Output the [X, Y] coordinate of the center of the cell containing the given text.  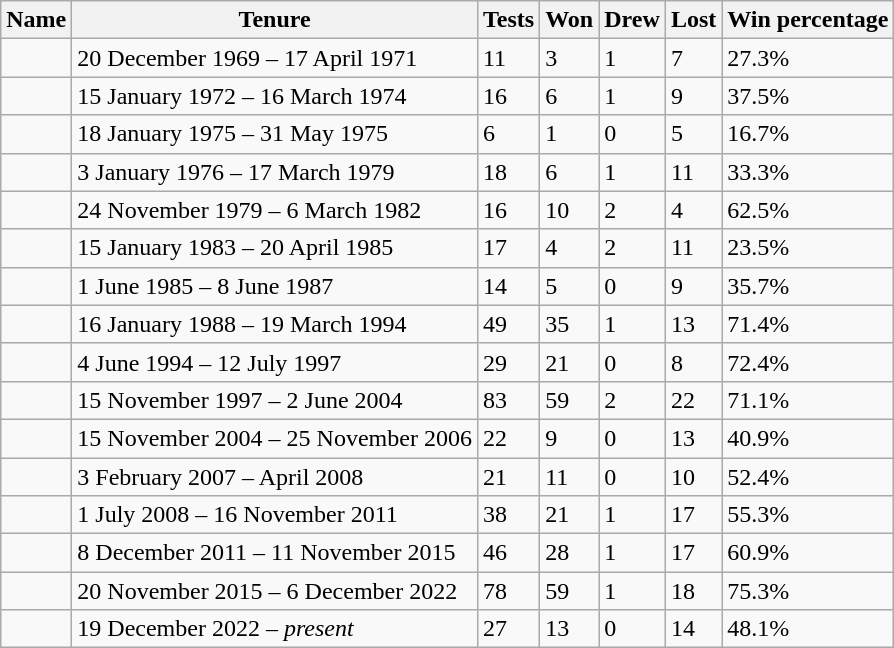
38 [508, 515]
18 January 1975 – 31 May 1975 [275, 134]
1 June 1985 – 8 June 1987 [275, 286]
35 [570, 324]
Tests [508, 20]
55.3% [808, 515]
48.1% [808, 629]
27.3% [808, 58]
46 [508, 553]
Lost [693, 20]
27 [508, 629]
83 [508, 400]
8 [693, 362]
16 January 1988 – 19 March 1994 [275, 324]
15 November 1997 – 2 June 2004 [275, 400]
72.4% [808, 362]
7 [693, 58]
78 [508, 591]
15 January 1972 – 16 March 1974 [275, 96]
71.4% [808, 324]
52.4% [808, 477]
20 December 1969 – 17 April 1971 [275, 58]
Win percentage [808, 20]
33.3% [808, 172]
20 November 2015 – 6 December 2022 [275, 591]
3 [570, 58]
49 [508, 324]
Won [570, 20]
3 January 1976 – 17 March 1979 [275, 172]
35.7% [808, 286]
37.5% [808, 96]
4 June 1994 – 12 July 1997 [275, 362]
Drew [632, 20]
40.9% [808, 438]
28 [570, 553]
19 December 2022 – present [275, 629]
8 December 2011 – 11 November 2015 [275, 553]
71.1% [808, 400]
1 July 2008 – 16 November 2011 [275, 515]
62.5% [808, 210]
24 November 1979 – 6 March 1982 [275, 210]
75.3% [808, 591]
16.7% [808, 134]
60.9% [808, 553]
3 February 2007 – April 2008 [275, 477]
15 November 2004 – 25 November 2006 [275, 438]
Tenure [275, 20]
29 [508, 362]
Name [36, 20]
15 January 1983 – 20 April 1985 [275, 248]
23.5% [808, 248]
